Capture the cell that displays the provided text and extract its (X, Y) central coordinate. 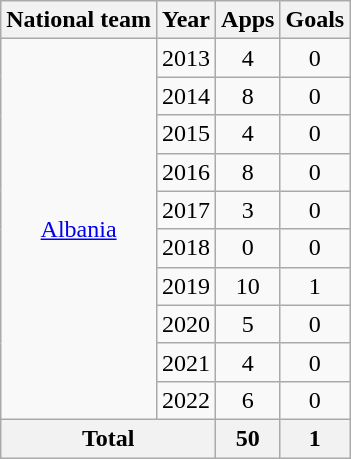
Apps (248, 20)
2022 (186, 400)
Albania (79, 230)
2020 (186, 324)
2019 (186, 286)
2017 (186, 210)
2014 (186, 96)
2018 (186, 248)
3 (248, 210)
2013 (186, 58)
2016 (186, 172)
6 (248, 400)
50 (248, 438)
2015 (186, 134)
Total (108, 438)
2021 (186, 362)
Goals (315, 20)
10 (248, 286)
Year (186, 20)
5 (248, 324)
National team (79, 20)
